Detect which cell encompasses the target text, then output its [X, Y] center coordinate. 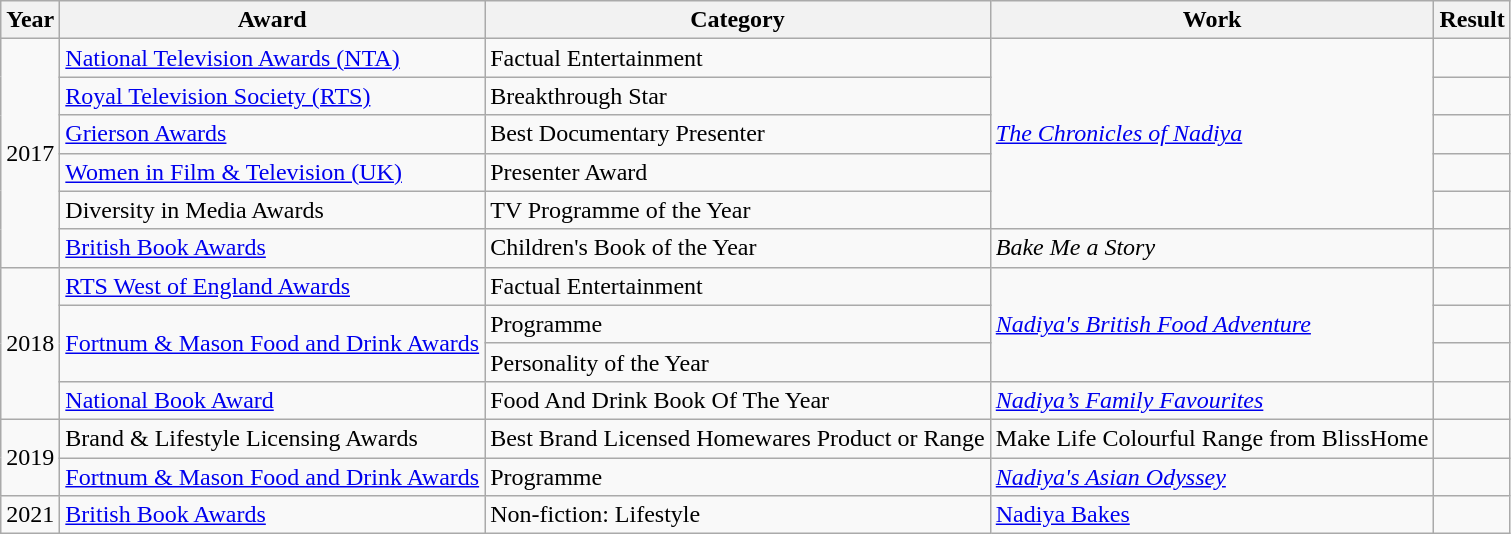
Personality of the Year [738, 362]
2018 [30, 343]
The Chronicles of Nadiya [1212, 134]
Make Life Colourful Range from BlissHome [1212, 438]
Year [30, 20]
National Book Award [272, 400]
Result [1472, 20]
RTS West of England Awards [272, 286]
Brand & Lifestyle Licensing Awards [272, 438]
Work [1212, 20]
Non-fiction: Lifestyle [738, 515]
Presenter Award [738, 172]
Bake Me a Story [1212, 248]
Grierson Awards [272, 134]
Diversity in Media Awards [272, 210]
Nadiya's Asian Odyssey [1212, 477]
Breakthrough Star [738, 96]
Children's Book of the Year [738, 248]
Award [272, 20]
Royal Television Society (RTS) [272, 96]
2019 [30, 457]
TV Programme of the Year [738, 210]
Food And Drink Book Of The Year [738, 400]
Nadiya Bakes [1212, 515]
Nadiya’s Family Favourites [1212, 400]
National Television Awards (NTA) [272, 58]
Women in Film & Television (UK) [272, 172]
2021 [30, 515]
Best Documentary Presenter [738, 134]
Nadiya's British Food Adventure [1212, 324]
Category [738, 20]
2017 [30, 153]
Best Brand Licensed Homewares Product or Range [738, 438]
